For the text-containing cell, return its midpoint in (x, y) coordinate format. 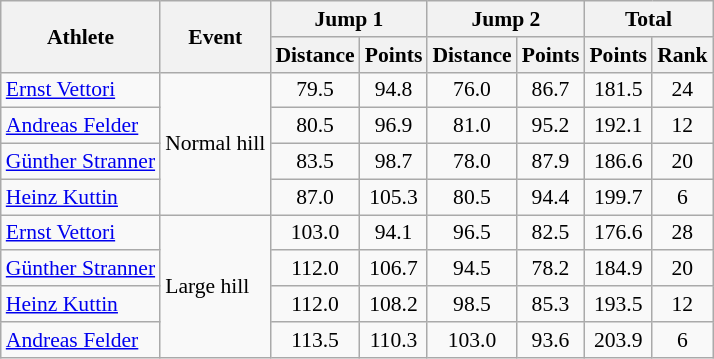
Jump 2 (506, 19)
186.6 (618, 162)
184.9 (618, 269)
94.1 (394, 233)
181.5 (618, 90)
87.9 (551, 162)
203.9 (618, 340)
176.6 (618, 233)
85.3 (551, 304)
79.5 (314, 90)
76.0 (472, 90)
94.8 (394, 90)
78.2 (551, 269)
94.4 (551, 197)
98.5 (472, 304)
Jump 1 (348, 19)
82.5 (551, 233)
193.5 (618, 304)
87.0 (314, 197)
113.5 (314, 340)
Rank (682, 55)
78.0 (472, 162)
98.7 (394, 162)
108.2 (394, 304)
106.7 (394, 269)
93.6 (551, 340)
24 (682, 90)
96.9 (394, 126)
Total (648, 19)
Normal hill (215, 143)
86.7 (551, 90)
96.5 (472, 233)
81.0 (472, 126)
Event (215, 36)
192.1 (618, 126)
28 (682, 233)
199.7 (618, 197)
95.2 (551, 126)
Athlete (80, 36)
83.5 (314, 162)
110.3 (394, 340)
Large hill (215, 286)
105.3 (394, 197)
94.5 (472, 269)
